Determine the (x, y) coordinate at the center of the cell enclosing the given text.  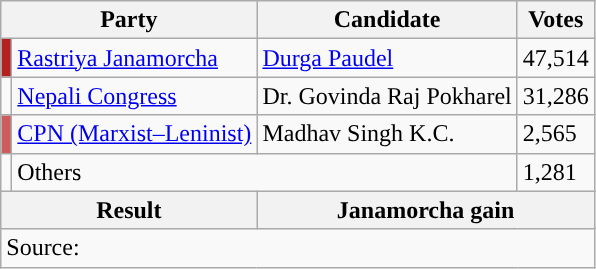
Dr. Govinda Raj Pokharel (387, 96)
Madhav Singh K.C. (387, 134)
31,286 (556, 96)
Nepali Congress (134, 96)
2,565 (556, 134)
Source: (298, 248)
Janamorcha gain (426, 210)
Durga Paudel (387, 58)
1,281 (556, 172)
Others (264, 172)
Votes (556, 20)
47,514 (556, 58)
Rastriya Janamorcha (134, 58)
CPN (Marxist–Leninist) (134, 134)
Result (129, 210)
Party (129, 20)
Candidate (387, 20)
